Extract the [X, Y] coordinate from the center of the cell holding the provided text.  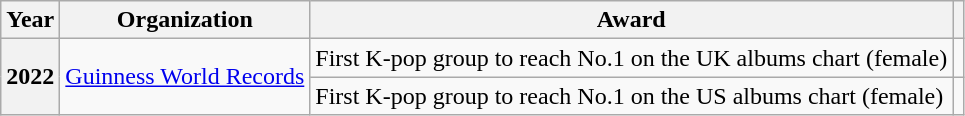
Organization [185, 20]
2022 [30, 77]
First K-pop group to reach No.1 on the UK albums chart (female) [632, 58]
Award [632, 20]
First K-pop group to reach No.1 on the US albums chart (female) [632, 96]
Guinness World Records [185, 77]
Year [30, 20]
